Return the (x, y) coordinate for the center point of the cell that contains the specified text.  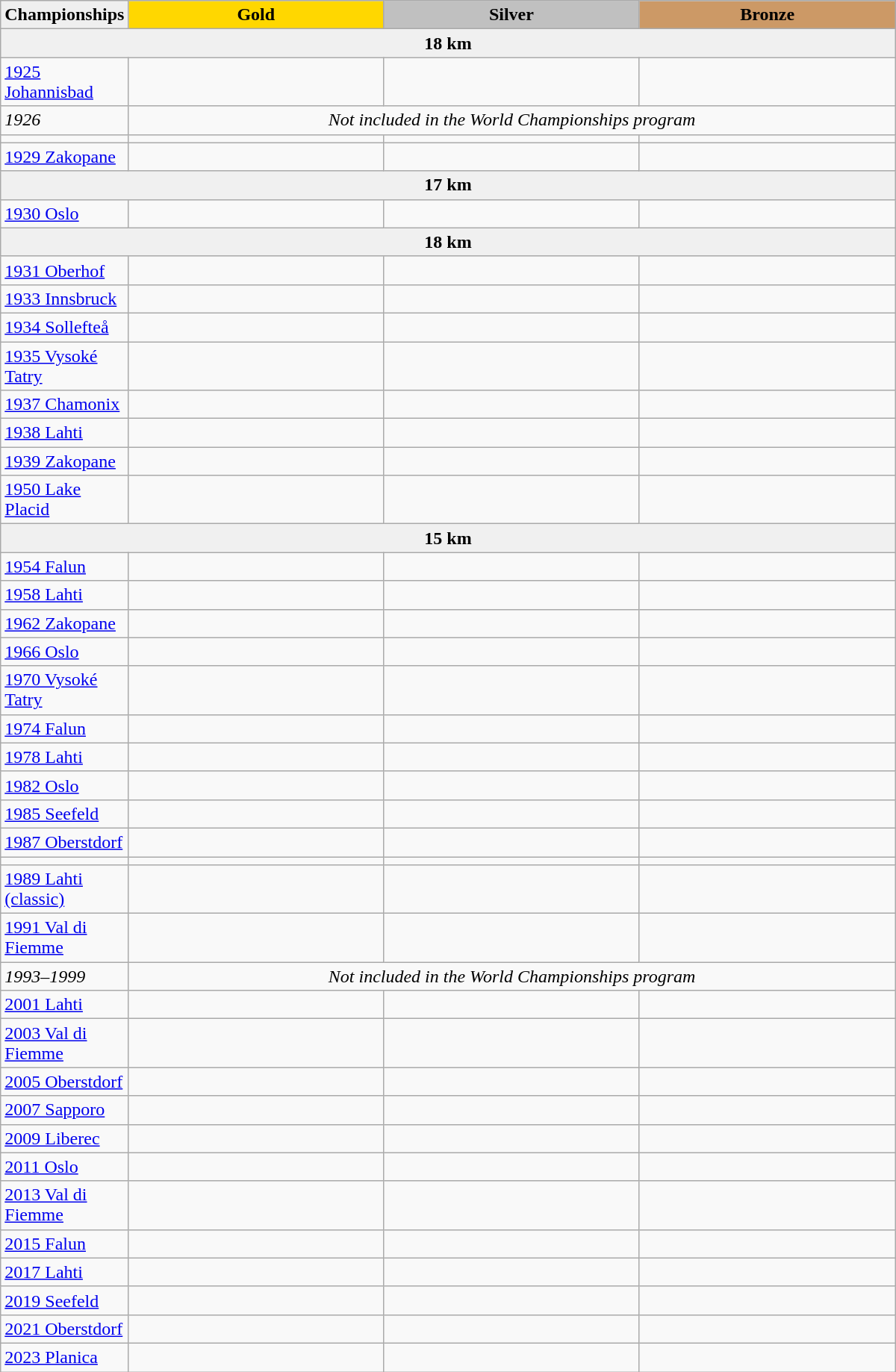
2001 Lahti (64, 1005)
1926 (64, 120)
1929 Zakopane (64, 157)
2019 Seefeld (64, 1300)
1991 Val di Fiemme (64, 938)
2013 Val di Fiemme (64, 1205)
1939 Zakopane (64, 461)
2015 Falun (64, 1244)
2003 Val di Fiemme (64, 1044)
Gold (256, 15)
Silver (511, 15)
2005 Oberstdorf (64, 1082)
1931 Oberhof (64, 270)
2011 Oslo (64, 1167)
2017 Lahti (64, 1272)
1970 Vysoké Tatry (64, 690)
15 km (448, 538)
1950 Lake Placid (64, 500)
1930 Oslo (64, 213)
1933 Innsbruck (64, 299)
1937 Chamonix (64, 405)
1938 Lahti (64, 433)
1974 Falun (64, 729)
1962 Zakopane (64, 623)
1966 Oslo (64, 652)
Championships (64, 15)
17 km (448, 185)
2009 Liberec (64, 1138)
1954 Falun (64, 567)
1987 Oberstdorf (64, 842)
1978 Lahti (64, 757)
1935 Vysoké Tatry (64, 366)
1993–1999 (64, 976)
1925 Johannisbad (64, 82)
2007 Sapporo (64, 1110)
1989 Lahti (classic) (64, 890)
1985 Seefeld (64, 814)
1958 Lahti (64, 595)
2021 Oberstdorf (64, 1329)
2023 Planica (64, 1357)
Bronze (768, 15)
1982 Oslo (64, 785)
1934 Sollefteå (64, 327)
